Determine the (x, y) coordinate at the center of the cell enclosing the given text.  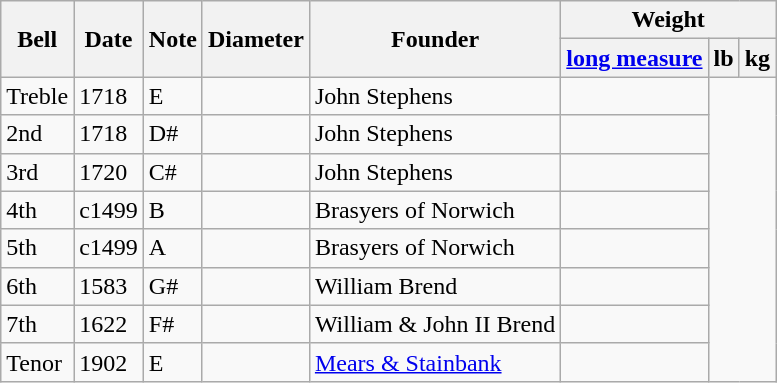
4th (38, 210)
Founder (434, 39)
3rd (38, 172)
1902 (109, 362)
F# (172, 324)
kg (757, 58)
lb (724, 58)
1583 (109, 286)
Date (109, 39)
William Brend (434, 286)
long measure (634, 58)
D# (172, 134)
Bell (38, 39)
C# (172, 172)
5th (38, 248)
Weight (668, 20)
William & John II Brend (434, 324)
6th (38, 286)
Note (172, 39)
A (172, 248)
Tenor (38, 362)
G# (172, 286)
B (172, 210)
Diameter (256, 39)
Treble (38, 96)
Mears & Stainbank (434, 362)
1622 (109, 324)
2nd (38, 134)
1720 (109, 172)
7th (38, 324)
